Determine the (X, Y) coordinate at the center of the cell enclosing the given text.  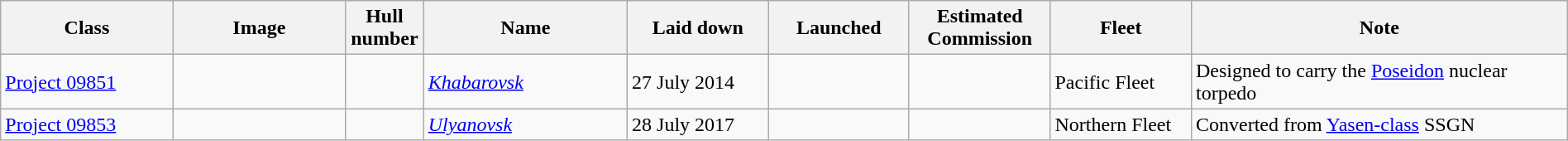
Ulyanovsk (525, 124)
28 July 2017 (698, 124)
Northern Fleet (1121, 124)
Project 09853 (87, 124)
Pacific Fleet (1121, 81)
Launched (839, 28)
Laid down (698, 28)
Designed to carry the Poseidon nuclear torpedo (1379, 81)
Name (525, 28)
Converted from Yasen-class SSGN (1379, 124)
Image (259, 28)
Project 09851 (87, 81)
27 July 2014 (698, 81)
EstimatedCommission (979, 28)
Khabarovsk (525, 81)
Fleet (1121, 28)
Hull number (385, 28)
Note (1379, 28)
Class (87, 28)
